Detect which cell encompasses the target text, then output its (X, Y) center coordinate. 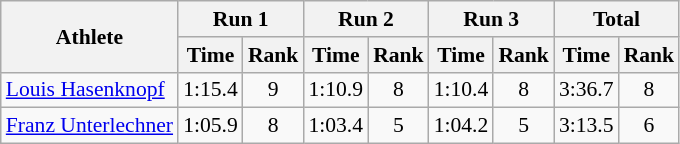
Run 2 (366, 19)
Run 1 (240, 19)
1:10.9 (336, 90)
Louis Hasenknopf (90, 90)
Total (616, 19)
9 (274, 90)
3:36.7 (586, 90)
6 (650, 126)
Run 3 (492, 19)
1:03.4 (336, 126)
1:05.9 (210, 126)
1:10.4 (462, 90)
3:13.5 (586, 126)
Athlete (90, 36)
1:04.2 (462, 126)
1:15.4 (210, 90)
Franz Unterlechner (90, 126)
